Determine the [X, Y] coordinate at the center of the cell enclosing the given text.  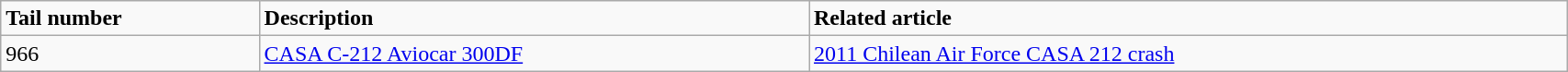
Description [534, 18]
966 [130, 54]
Related article [1187, 18]
CASA C-212 Aviocar 300DF [534, 54]
Tail number [130, 18]
2011 Chilean Air Force CASA 212 crash [1187, 54]
